Extract the (X, Y) coordinate from the center of the cell holding the provided text.  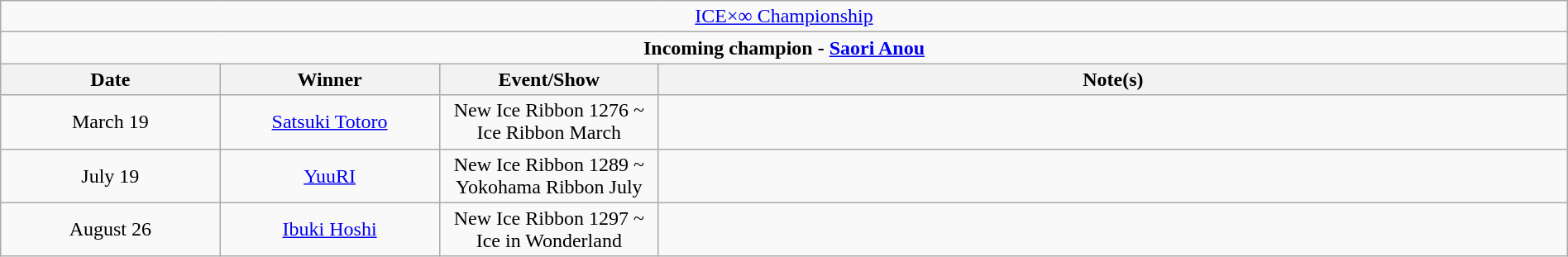
Satsuki Totoro (329, 122)
Winner (329, 79)
Ibuki Hoshi (329, 230)
Date (111, 79)
Event/Show (549, 79)
ICE×∞ Championship (784, 17)
New Ice Ribbon 1276 ~ Ice Ribbon March (549, 122)
New Ice Ribbon 1289 ~ Yokohama Ribbon July (549, 175)
Incoming champion - Saori Anou (784, 48)
YuuRI (329, 175)
March 19 (111, 122)
New Ice Ribbon 1297 ~ Ice in Wonderland (549, 230)
Note(s) (1113, 79)
July 19 (111, 175)
August 26 (111, 230)
